From the cell containing the given text, extract its center point as (x, y) coordinate. 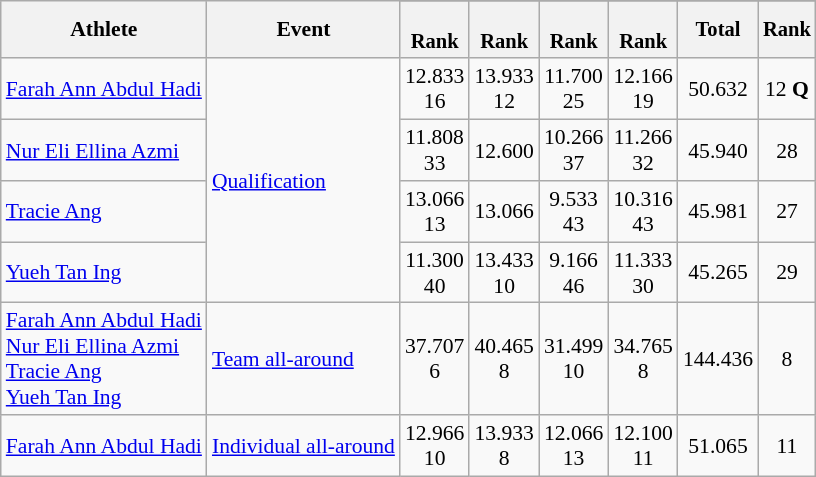
Event (304, 30)
40.4658 (504, 359)
45.265 (718, 272)
144.436 (718, 359)
10.31643 (642, 212)
Yueh Tan Ing (104, 272)
11.80833 (434, 150)
12.16619 (642, 90)
11.30040 (434, 272)
13.066 (504, 212)
45.981 (718, 212)
Qualification (304, 181)
Athlete (104, 30)
10.26637 (574, 150)
34.7658 (642, 359)
27 (787, 212)
11.33330 (642, 272)
11.70025 (574, 90)
12.06613 (574, 446)
9.53343 (574, 212)
45.940 (718, 150)
Farah Ann Abdul HadiNur Eli Ellina AzmiTracie AngYueh Tan Ing (104, 359)
13.9338 (504, 446)
Team all-around (304, 359)
Total (718, 30)
13.43310 (504, 272)
9.16646 (574, 272)
12.96610 (434, 446)
Tracie Ang (104, 212)
8 (787, 359)
11 (787, 446)
13.93312 (504, 90)
51.065 (718, 446)
13.06613 (434, 212)
29 (787, 272)
Nur Eli Ellina Azmi (104, 150)
12.600 (504, 150)
Individual all-around (304, 446)
28 (787, 150)
37.7076 (434, 359)
12.10011 (642, 446)
12 Q (787, 90)
12.83316 (434, 90)
50.632 (718, 90)
11.26632 (642, 150)
31.49910 (574, 359)
